Scan for the cell matching the given text and deliver its (X, Y) coordinate at center. 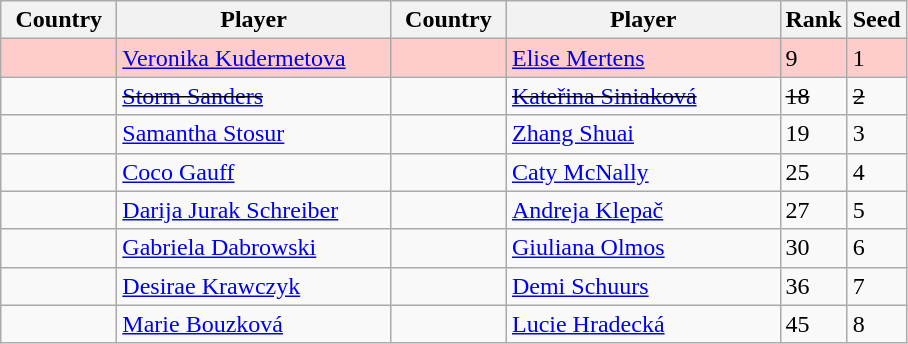
Veronika Kudermetova (254, 58)
Caty McNally (643, 172)
Giuliana Olmos (643, 248)
Samantha Stosur (254, 134)
18 (814, 96)
Demi Schuurs (643, 286)
45 (814, 324)
4 (876, 172)
3 (876, 134)
Zhang Shuai (643, 134)
Coco Gauff (254, 172)
25 (814, 172)
Rank (814, 20)
Kateřina Siniaková (643, 96)
6 (876, 248)
2 (876, 96)
5 (876, 210)
30 (814, 248)
27 (814, 210)
1 (876, 58)
Elise Mertens (643, 58)
Lucie Hradecká (643, 324)
Seed (876, 20)
Gabriela Dabrowski (254, 248)
8 (876, 324)
Darija Jurak Schreiber (254, 210)
Andreja Klepač (643, 210)
9 (814, 58)
Storm Sanders (254, 96)
36 (814, 286)
19 (814, 134)
Marie Bouzková (254, 324)
Desirae Krawczyk (254, 286)
7 (876, 286)
